Return the [X, Y] coordinate for the center point of the cell that contains the specified text.  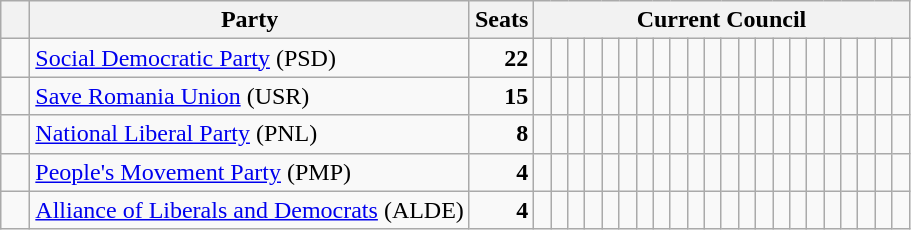
Save Romania Union (USR) [250, 96]
Current Council [722, 20]
People's Movement Party (PMP) [250, 172]
8 [501, 134]
Party [250, 20]
National Liberal Party (PNL) [250, 134]
15 [501, 96]
Social Democratic Party (PSD) [250, 58]
Alliance of Liberals and Democrats (ALDE) [250, 210]
22 [501, 58]
Seats [501, 20]
